Detect which cell encompasses the target text, then output its [x, y] center coordinate. 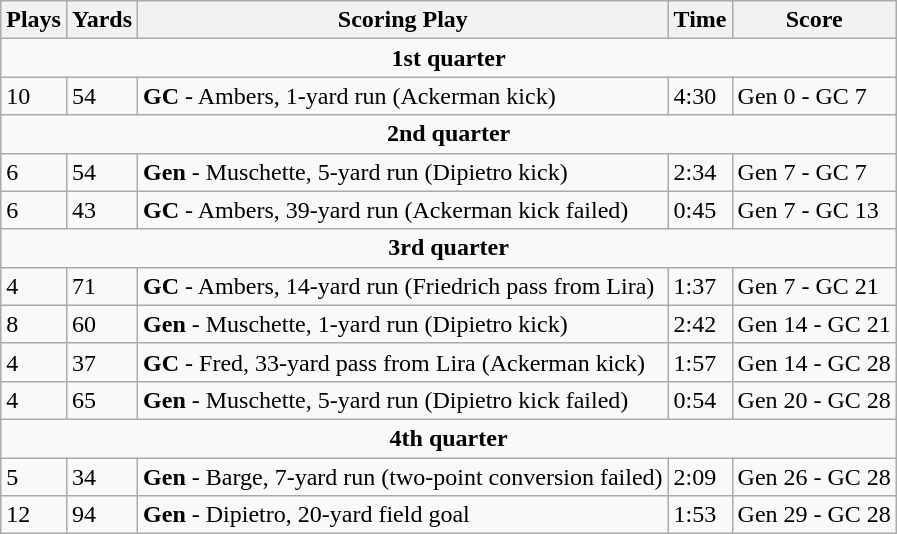
Plays [34, 20]
5 [34, 477]
34 [102, 477]
Gen - Muschette, 5-yard run (Dipietro kick) [403, 172]
Time [700, 20]
43 [102, 210]
GC - Fred, 33-yard pass from Lira (Ackerman kick) [403, 362]
Gen - Muschette, 5-yard run (Dipietro kick failed) [403, 400]
3rd quarter [449, 248]
71 [102, 286]
Gen 14 - GC 21 [814, 324]
65 [102, 400]
1:53 [700, 515]
8 [34, 324]
1:37 [700, 286]
60 [102, 324]
4th quarter [449, 438]
10 [34, 96]
37 [102, 362]
4:30 [700, 96]
Gen - Dipietro, 20-yard field goal [403, 515]
2:09 [700, 477]
Yards [102, 20]
0:54 [700, 400]
GC - Ambers, 39-yard run (Ackerman kick failed) [403, 210]
12 [34, 515]
Score [814, 20]
2nd quarter [449, 134]
Scoring Play [403, 20]
2:34 [700, 172]
Gen 20 - GC 28 [814, 400]
Gen 29 - GC 28 [814, 515]
1st quarter [449, 58]
Gen 7 - GC 21 [814, 286]
Gen 14 - GC 28 [814, 362]
GC - Ambers, 14-yard run (Friedrich pass from Lira) [403, 286]
94 [102, 515]
GC - Ambers, 1-yard run (Ackerman kick) [403, 96]
Gen 0 - GC 7 [814, 96]
0:45 [700, 210]
2:42 [700, 324]
Gen - Barge, 7-yard run (two-point conversion failed) [403, 477]
Gen - Muschette, 1-yard run (Dipietro kick) [403, 324]
1:57 [700, 362]
Gen 7 - GC 7 [814, 172]
Gen 26 - GC 28 [814, 477]
Gen 7 - GC 13 [814, 210]
